Provide the [X, Y] coordinate of the cell's center where the given text is located.  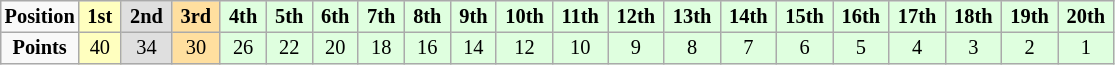
9th [473, 17]
17th [917, 17]
1 [1086, 48]
9 [636, 48]
26 [243, 48]
5 [861, 48]
8th [427, 17]
4th [243, 17]
7th [381, 17]
15th [805, 17]
19th [1030, 17]
7 [748, 48]
18 [381, 48]
14th [748, 17]
5th [289, 17]
12 [524, 48]
6th [335, 17]
6 [805, 48]
Position [40, 17]
13th [692, 17]
30 [196, 48]
1st [100, 17]
2 [1030, 48]
3rd [196, 17]
2nd [146, 17]
3 [973, 48]
8 [692, 48]
4 [917, 48]
11th [580, 17]
14 [473, 48]
18th [973, 17]
34 [146, 48]
16th [861, 17]
12th [636, 17]
10th [524, 17]
Points [40, 48]
16 [427, 48]
22 [289, 48]
40 [100, 48]
20 [335, 48]
20th [1086, 17]
10 [580, 48]
